For the text-containing cell, return its midpoint in (X, Y) coordinate format. 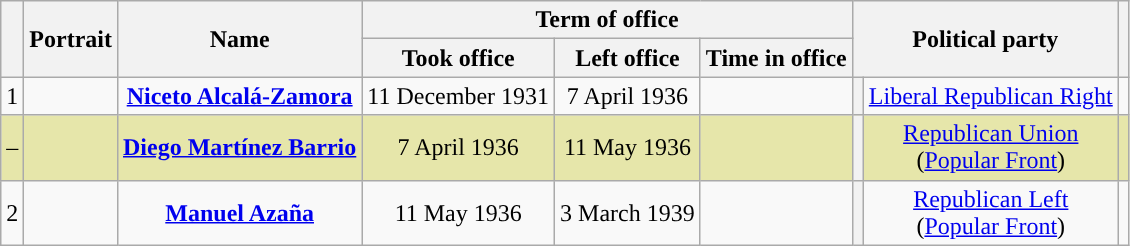
Took office (458, 58)
1 (12, 96)
3 March 1939 (628, 212)
Liberal Republican Right (990, 96)
– (12, 148)
Republican Left(Popular Front) (990, 212)
Time in office (776, 58)
2 (12, 212)
11 December 1931 (458, 96)
Political party (985, 39)
Left office (628, 58)
Manuel Azaña (239, 212)
Term of office (607, 20)
Portrait (71, 39)
Diego Martínez Barrio (239, 148)
Niceto Alcalá-Zamora (239, 96)
Republican Union(Popular Front) (990, 148)
Name (239, 39)
